Return (X, Y) of the center of cell containing provided text 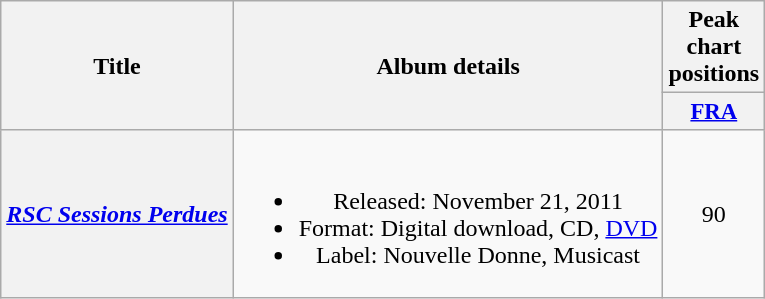
Released: November 21, 2011Format: Digital download, CD, DVDLabel: Nouvelle Donne, Musicast (448, 214)
Title (117, 66)
Peak chart positions (714, 47)
Album details (448, 66)
FRA (714, 112)
RSC Sessions Perdues (117, 214)
90 (714, 214)
